Scan for the cell matching the given text and deliver its [X, Y] coordinate at center. 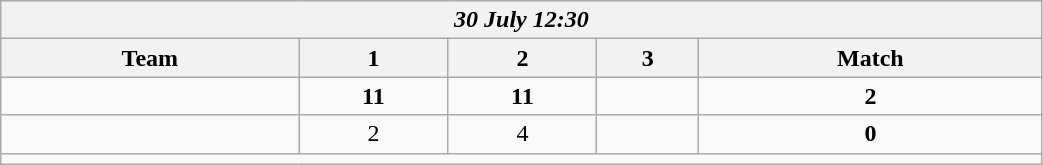
1 [374, 58]
3 [648, 58]
Match [870, 58]
4 [522, 134]
0 [870, 134]
30 July 12:30 [522, 20]
Team [150, 58]
